Return (x, y) of the center of cell containing provided text 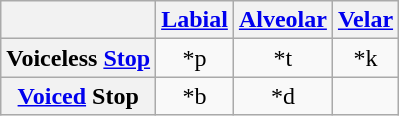
*b (195, 96)
*k (365, 58)
Alveolar (282, 20)
*d (282, 96)
Velar (365, 20)
*p (195, 58)
Voiced Stop (78, 96)
Voiceless Stop (78, 58)
Labial (195, 20)
*t (282, 58)
